Output the (x, y) coordinate of the center of the cell containing the given text.  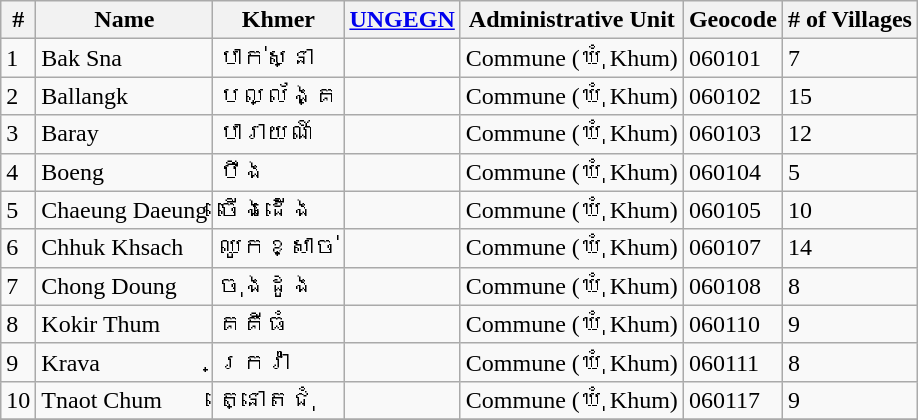
060107 (732, 248)
3 (18, 134)
14 (850, 248)
4 (18, 172)
2 (18, 96)
ឈូកខ្សាច់ (278, 248)
Tnaot Chum (124, 400)
បាក់ស្នា (278, 58)
ចុងដូង (278, 286)
បារាយណ៍ (278, 134)
060108 (732, 286)
060117 (732, 400)
# (18, 20)
Krava (124, 362)
Khmer (278, 20)
ត្នោតជុំ (278, 400)
UNGEGN (402, 20)
Chong Doung (124, 286)
060101 (732, 58)
1 (18, 58)
# of Villages (850, 20)
Ballangk (124, 96)
Administrative Unit (572, 20)
Chaeung Daeung (124, 210)
060110 (732, 324)
060104 (732, 172)
060103 (732, 134)
6 (18, 248)
Boeng (124, 172)
Kokir Thum (124, 324)
060105 (732, 210)
គគីធំ (278, 324)
បល្ល័ង្គ (278, 96)
ចើងដើង (278, 210)
Baray (124, 134)
060102 (732, 96)
Bak Sna (124, 58)
060111 (732, 362)
12 (850, 134)
15 (850, 96)
Geocode (732, 20)
Name (124, 20)
បឹង (278, 172)
Chhuk Khsach (124, 248)
ក្រវ៉ា (278, 362)
